Detect which cell encompasses the target text, then output its (x, y) center coordinate. 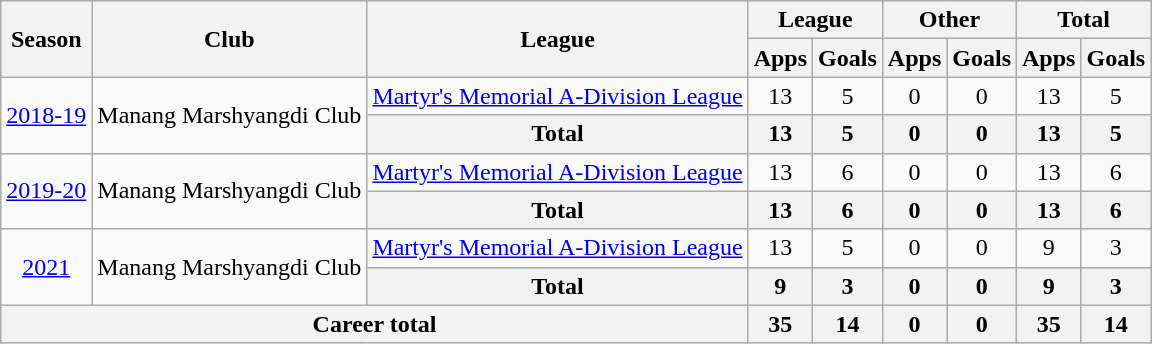
Other (949, 20)
2018-19 (46, 115)
Career total (374, 324)
2019-20 (46, 191)
Club (230, 39)
Season (46, 39)
2021 (46, 267)
